Identify which cell holds the provided text, then report its [x, y] central coordinate. 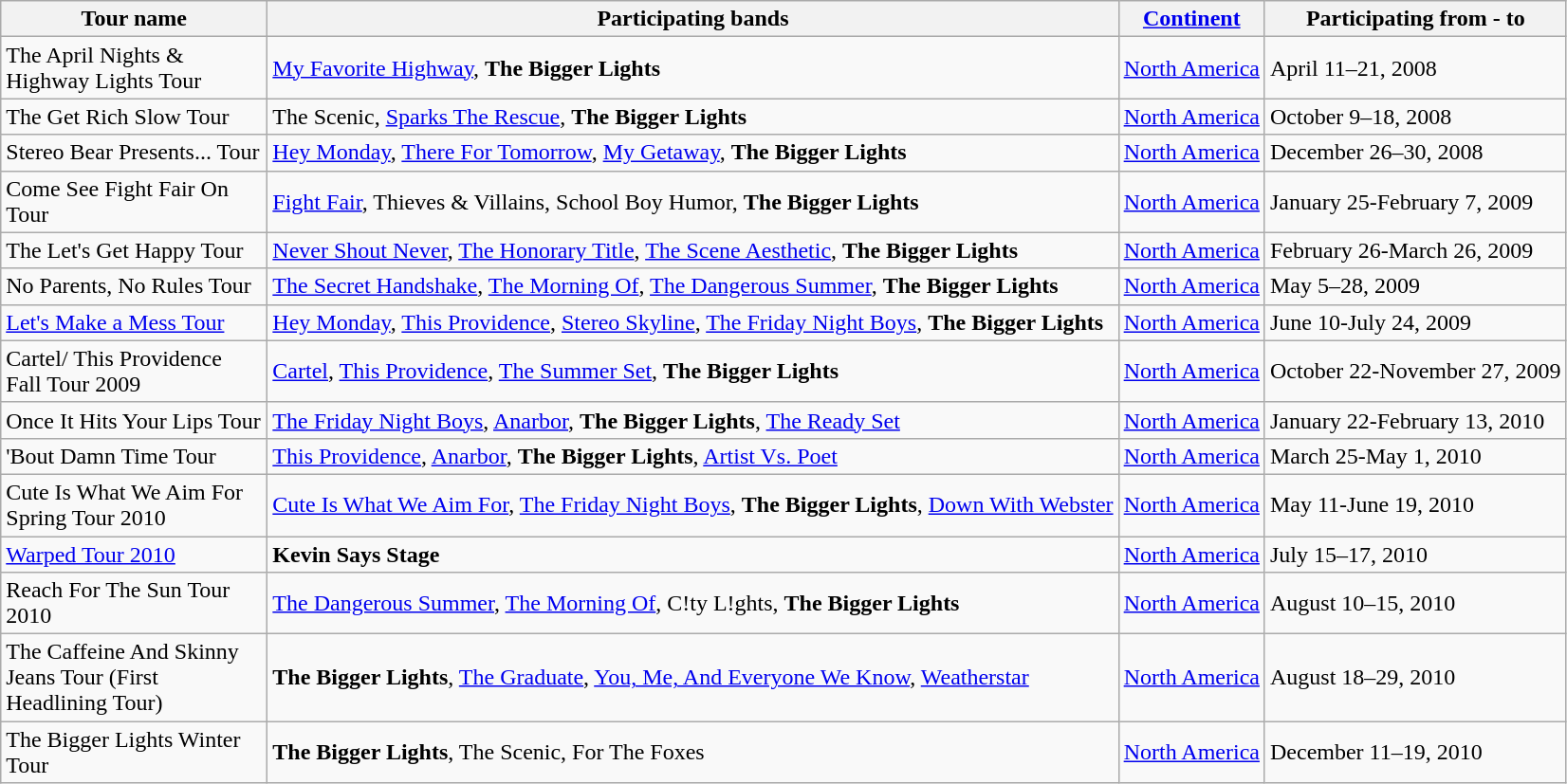
Once It Hits Your Lips Tour [135, 420]
March 25-May 1, 2010 [1415, 456]
The Dangerous Summer, The Morning Of, C!ty L!ghts, The Bigger Lights [692, 603]
The Caffeine And Skinny Jeans Tour (First Headlining Tour) [135, 678]
The Secret Handshake, The Morning Of, The Dangerous Summer, The Bigger Lights [692, 286]
Hey Monday, There For Tomorrow, My Getaway, The Bigger Lights [692, 153]
May 5–28, 2009 [1415, 286]
August 18–29, 2010 [1415, 678]
The Scenic, Sparks The Rescue, The Bigger Lights [692, 117]
Warped Tour 2010 [135, 555]
The Bigger Lights, The Graduate, You, Me, And Everyone We Know, Weatherstar [692, 678]
Never Shout Never, The Honorary Title, The Scene Aesthetic, The Bigger Lights [692, 250]
October 22-November 27, 2009 [1415, 372]
Cartel/ This Providence Fall Tour 2009 [135, 372]
January 25-February 7, 2009 [1415, 201]
February 26-March 26, 2009 [1415, 250]
The Bigger Lights, The Scenic, For The Foxes [692, 753]
December 26–30, 2008 [1415, 153]
No Parents, No Rules Tour [135, 286]
My Favorite Highway, The Bigger Lights [692, 68]
October 9–18, 2008 [1415, 117]
Hey Monday, This Providence, Stereo Skyline, The Friday Night Boys, The Bigger Lights [692, 322]
Kevin Says Stage [692, 555]
The Friday Night Boys, Anarbor, The Bigger Lights, The Ready Set [692, 420]
Fight Fair, Thieves & Villains, School Boy Humor, The Bigger Lights [692, 201]
Tour name [135, 19]
The April Nights & Highway Lights Tour [135, 68]
Continent [1191, 19]
Let's Make a Mess Tour [135, 322]
This Providence, Anarbor, The Bigger Lights, Artist Vs. Poet [692, 456]
July 15–17, 2010 [1415, 555]
'Bout Damn Time Tour [135, 456]
The Bigger Lights Winter Tour [135, 753]
Stereo Bear Presents... Tour [135, 153]
Participating bands [692, 19]
May 11-June 19, 2010 [1415, 504]
Cute Is What We Aim For, The Friday Night Boys, The Bigger Lights, Down With Webster [692, 504]
Participating from - to [1415, 19]
January 22-February 13, 2010 [1415, 420]
Reach For The Sun Tour 2010 [135, 603]
Cute Is What We Aim For Spring Tour 2010 [135, 504]
April 11–21, 2008 [1415, 68]
Come See Fight Fair On Tour [135, 201]
Cartel, This Providence, The Summer Set, The Bigger Lights [692, 372]
August 10–15, 2010 [1415, 603]
The Get Rich Slow Tour [135, 117]
June 10-July 24, 2009 [1415, 322]
December 11–19, 2010 [1415, 753]
The Let's Get Happy Tour [135, 250]
